Output the [X, Y] coordinate of the center of the cell containing the given text.  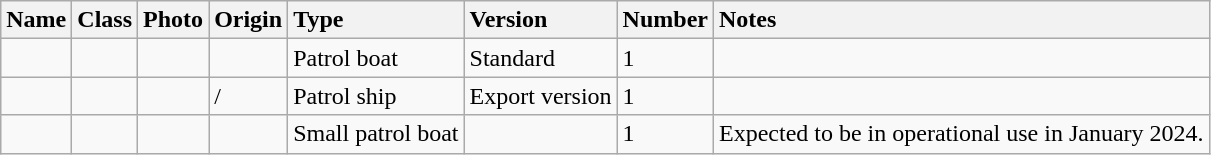
Small patrol boat [376, 134]
Version [540, 20]
Origin [248, 20]
Name [36, 20]
/ [248, 96]
Patrol ship [376, 96]
Expected to be in operational use in January 2024. [961, 134]
Patrol boat [376, 58]
Number [665, 20]
Notes [961, 20]
Type [376, 20]
Standard [540, 58]
Photo [174, 20]
Export version [540, 96]
Class [105, 20]
